From the cell containing the given text, extract its center point as (X, Y) coordinate. 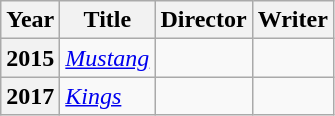
Director (204, 20)
Title (108, 20)
Mustang (108, 58)
2015 (30, 58)
2017 (30, 96)
Year (30, 20)
Writer (292, 20)
Kings (108, 96)
